For the text-containing cell, return its midpoint in [x, y] coordinate format. 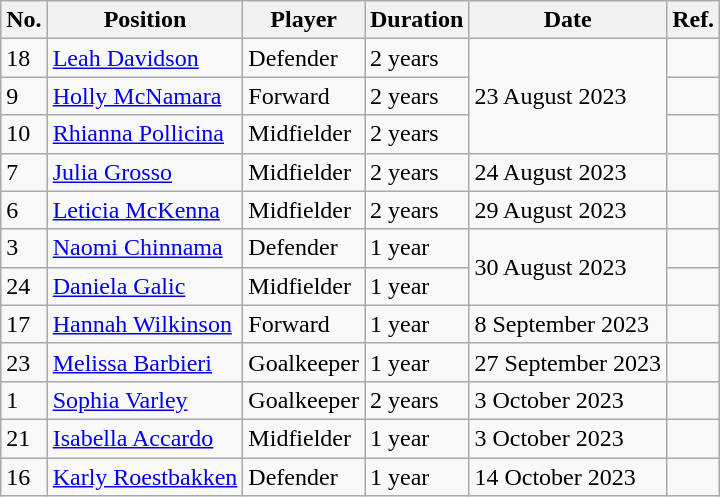
Rhianna Pollicina [145, 134]
Duration [416, 20]
16 [24, 477]
Leticia McKenna [145, 210]
27 September 2023 [568, 362]
Date [568, 20]
Karly Roestbakken [145, 477]
Player [304, 20]
24 August 2023 [568, 172]
24 [24, 286]
18 [24, 58]
17 [24, 324]
7 [24, 172]
Ref. [694, 20]
3 [24, 248]
Sophia Varley [145, 400]
23 [24, 362]
No. [24, 20]
14 October 2023 [568, 477]
9 [24, 96]
Holly McNamara [145, 96]
Hannah Wilkinson [145, 324]
30 August 2023 [568, 267]
Daniela Galic [145, 286]
Melissa Barbieri [145, 362]
23 August 2023 [568, 96]
Position [145, 20]
Naomi Chinnama [145, 248]
29 August 2023 [568, 210]
Leah Davidson [145, 58]
21 [24, 438]
8 September 2023 [568, 324]
Julia Grosso [145, 172]
Isabella Accardo [145, 438]
10 [24, 134]
1 [24, 400]
6 [24, 210]
